Search for the cell housing the specified text and yield its [x, y] center coordinate. 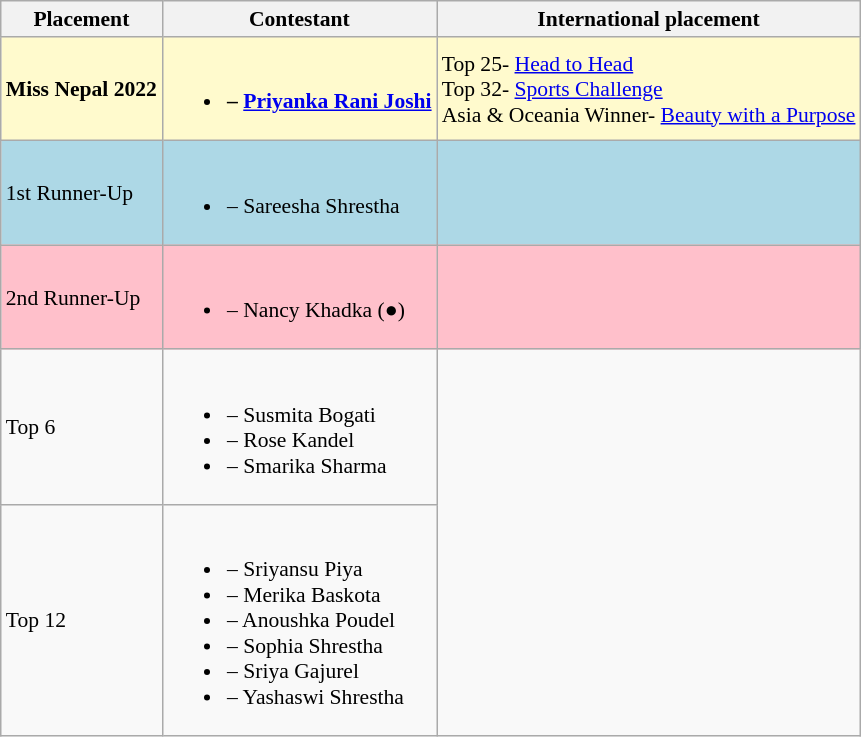
– Susmita Bogati – Rose Kandel – Smarika Sharma [300, 428]
International placement [649, 19]
Miss Nepal 2022 [82, 89]
2nd Runner-Up [82, 297]
Contestant [300, 19]
– Sareesha Shrestha [300, 193]
Placement [82, 19]
– Priyanka Rani Joshi [300, 89]
– Nancy Khadka (●) [300, 297]
Top 12 [82, 621]
1st Runner-Up [82, 193]
Top 25- Head to HeadTop 32- Sports ChallengeAsia & Oceania Winner- Beauty with a Purpose [649, 89]
Top 6 [82, 428]
– Sriyansu Piya – Merika Baskota – Anoushka Poudel – Sophia Shrestha – Sriya Gajurel – Yashaswi Shrestha [300, 621]
